Return the [X, Y] coordinate for the center point of the cell that contains the specified text.  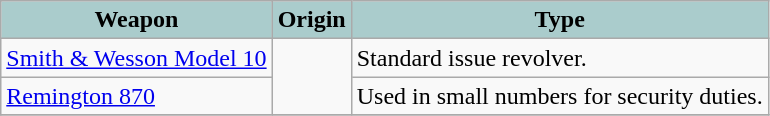
Weapon [136, 20]
Smith & Wesson Model 10 [136, 58]
Used in small numbers for security duties. [560, 96]
Origin [312, 20]
Standard issue revolver. [560, 58]
Type [560, 20]
Remington 870 [136, 96]
